Scan for the cell matching the given text and deliver its (x, y) coordinate at center. 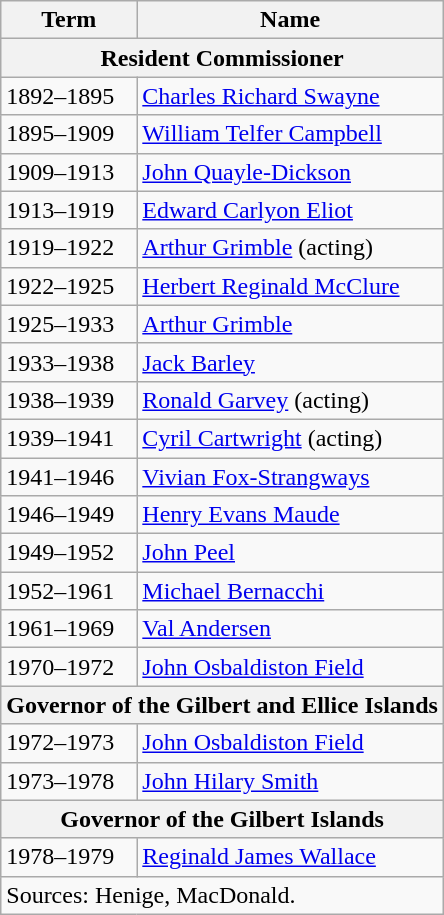
John Hilary Smith (290, 781)
1952–1961 (69, 591)
1970–1972 (69, 667)
Edward Carlyon Eliot (290, 210)
Henry Evans Maude (290, 515)
John Peel (290, 553)
Sources: Henige, MacDonald. (222, 895)
Term (69, 20)
Michael Bernacchi (290, 591)
William Telfer Campbell (290, 134)
1922–1925 (69, 286)
Arthur Grimble (290, 324)
Arthur Grimble (acting) (290, 248)
1925–1933 (69, 324)
Reginald James Wallace (290, 857)
1919–1922 (69, 248)
1892–1895 (69, 96)
1972–1973 (69, 743)
1946–1949 (69, 515)
1939–1941 (69, 438)
1949–1952 (69, 553)
1933–1938 (69, 362)
1978–1979 (69, 857)
Jack Barley (290, 362)
Val Andersen (290, 629)
1961–1969 (69, 629)
Ronald Garvey (acting) (290, 400)
Name (290, 20)
Herbert Reginald McClure (290, 286)
Cyril Cartwright (acting) (290, 438)
1941–1946 (69, 477)
1909–1913 (69, 172)
1973–1978 (69, 781)
1913–1919 (69, 210)
Charles Richard Swayne (290, 96)
1938–1939 (69, 400)
Governor of the Gilbert and Ellice Islands (222, 705)
Resident Commissioner (222, 58)
Governor of the Gilbert Islands (222, 819)
Vivian Fox-Strangways (290, 477)
1895–1909 (69, 134)
John Quayle-Dickson (290, 172)
